Output the (X, Y) coordinate of the center of the cell containing the given text.  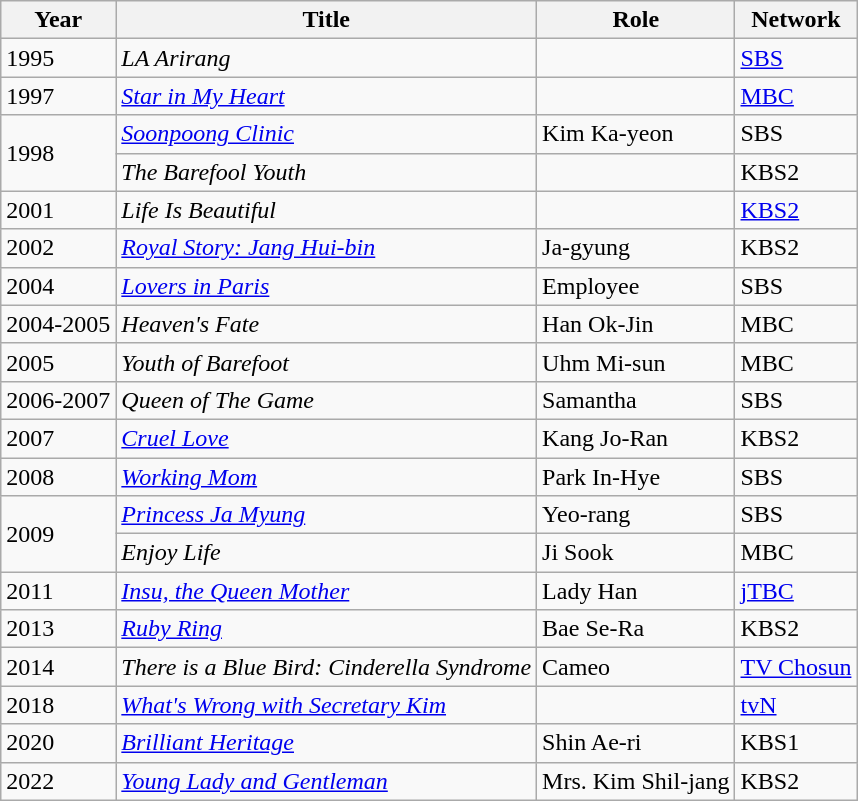
1997 (58, 96)
Young Lady and Gentleman (326, 781)
2020 (58, 743)
Mrs. Kim Shil-jang (636, 781)
2014 (58, 667)
Ji Sook (636, 553)
Cameo (636, 667)
Title (326, 20)
Kang Jo-Ran (636, 438)
Brilliant Heritage (326, 743)
2009 (58, 534)
2011 (58, 591)
What's Wrong with Secretary Kim (326, 705)
Insu, the Queen Mother (326, 591)
The Barefool Youth (326, 172)
2005 (58, 362)
KBS1 (796, 743)
Queen of The Game (326, 400)
TV Chosun (796, 667)
LA Arirang (326, 58)
2001 (58, 210)
tvN (796, 705)
Kim Ka-yeon (636, 134)
Role (636, 20)
Life Is Beautiful (326, 210)
Bae Se-Ra (636, 629)
2007 (58, 438)
Han Ok-Jin (636, 324)
2002 (58, 248)
2004 (58, 286)
Heaven's Fate (326, 324)
Working Mom (326, 477)
Enjoy Life (326, 553)
Year (58, 20)
2006-2007 (58, 400)
Cruel Love (326, 438)
Ruby Ring (326, 629)
Park In-Hye (636, 477)
Employee (636, 286)
Royal Story: Jang Hui-bin (326, 248)
There is a Blue Bird: Cinderella Syndrome (326, 667)
Lady Han (636, 591)
jTBC (796, 591)
Soonpoong Clinic (326, 134)
Samantha (636, 400)
2004-2005 (58, 324)
2022 (58, 781)
Yeo-rang (636, 515)
Star in My Heart (326, 96)
Uhm Mi-sun (636, 362)
Shin Ae-ri (636, 743)
Princess Ja Myung (326, 515)
1995 (58, 58)
Youth of Barefoot (326, 362)
2008 (58, 477)
Lovers in Paris (326, 286)
2013 (58, 629)
1998 (58, 153)
2018 (58, 705)
Ja-gyung (636, 248)
Network (796, 20)
